Scan for the cell matching the given text and deliver its (X, Y) coordinate at center. 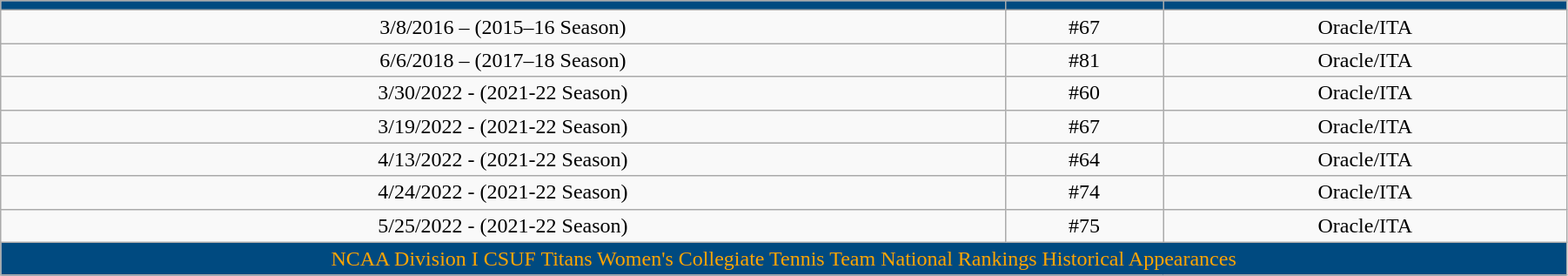
NCAA Division I CSUF Titans Women's Collegiate Tennis Team National Rankings Historical Appearances (784, 259)
#74 (1084, 192)
#60 (1084, 93)
3/8/2016 – (2015–16 Season) (503, 27)
#81 (1084, 60)
5/25/2022 - (2021-22 Season) (503, 226)
4/13/2022 - (2021-22 Season) (503, 159)
#64 (1084, 159)
3/30/2022 - (2021-22 Season) (503, 93)
6/6/2018 – (2017–18 Season) (503, 60)
4/24/2022 - (2021-22 Season) (503, 192)
3/19/2022 - (2021-22 Season) (503, 126)
#75 (1084, 226)
